For the text-containing cell, return its midpoint in (X, Y) coordinate format. 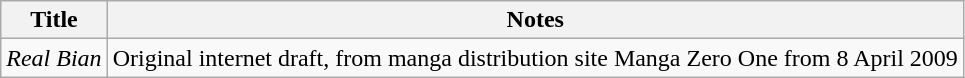
Original internet draft, from manga distribution site Manga Zero One from 8 April 2009 (535, 58)
Real Bian (54, 58)
Notes (535, 20)
Title (54, 20)
